From the cell containing the given text, extract its center point as [x, y] coordinate. 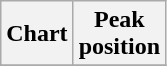
Peakposition [119, 34]
Chart [37, 34]
